Find where the given text appears and provide that cell's center as (X, Y) coordinate. 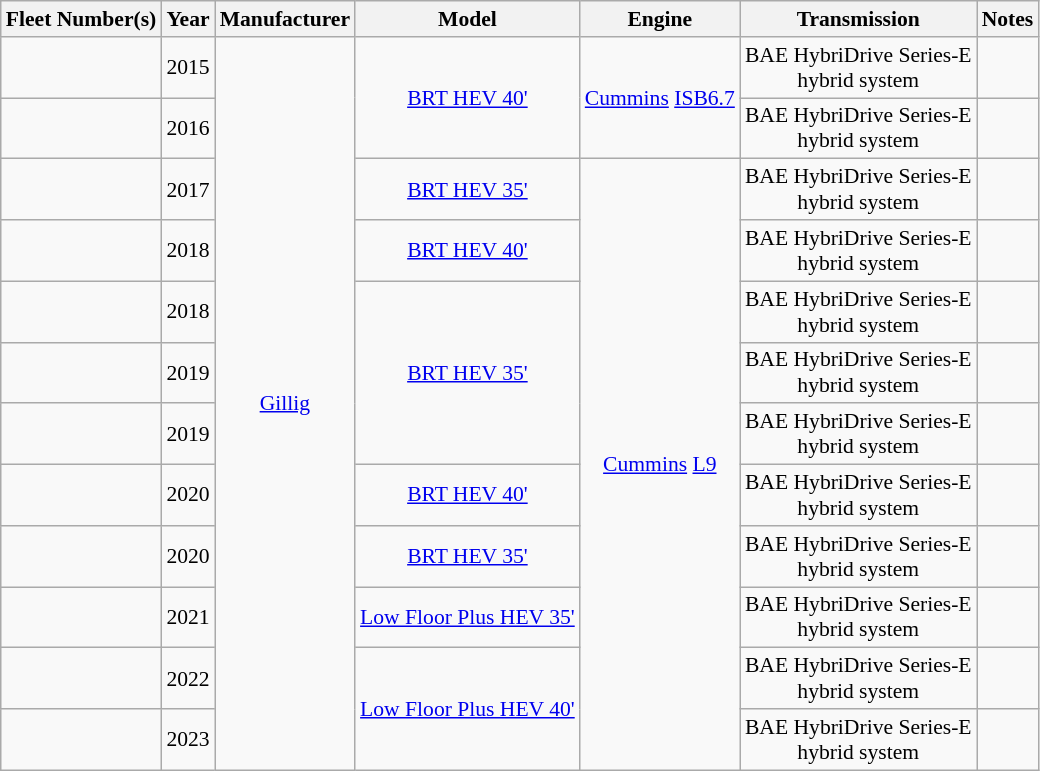
2015 (188, 68)
Low Floor Plus HEV 40' (468, 709)
Transmission (858, 19)
2017 (188, 190)
Model (468, 19)
Cummins ISB6.7 (660, 98)
Cummins L9 (660, 464)
Fleet Number(s) (82, 19)
Gillig (285, 404)
2016 (188, 128)
Engine (660, 19)
2021 (188, 618)
2022 (188, 678)
Year (188, 19)
Notes (1008, 19)
2023 (188, 740)
Manufacturer (285, 19)
Low Floor Plus HEV 35' (468, 618)
